Provide the [x, y] coordinate of the cell's center where the given text is located.  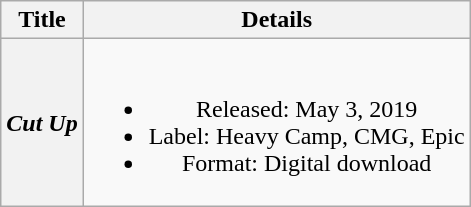
Released: May 3, 2019Label: Heavy Camp, CMG, EpicFormat: Digital download [276, 122]
Title [42, 20]
Cut Up [42, 122]
Details [276, 20]
